Return [x, y] of the center of cell containing provided text 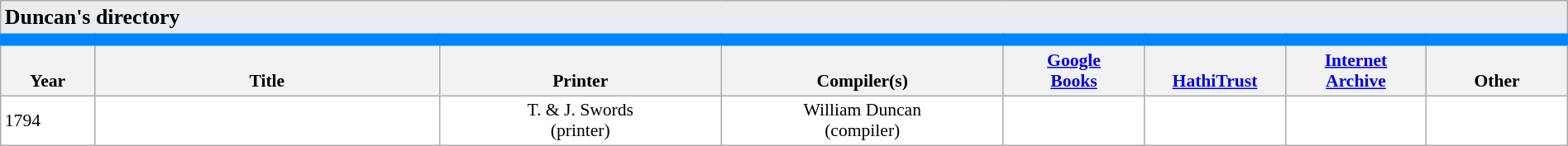
1794 [48, 120]
Year [48, 68]
InternetArchive [1355, 68]
T. & J. Swords(printer) [581, 120]
Compiler(s) [862, 68]
Duncan's directory [784, 20]
Printer [581, 68]
William Duncan(compiler) [862, 120]
HathiTrust [1215, 68]
Other [1497, 68]
GoogleBooks [1073, 68]
Title [266, 68]
